Output the [X, Y] coordinate of the center of the cell containing the given text.  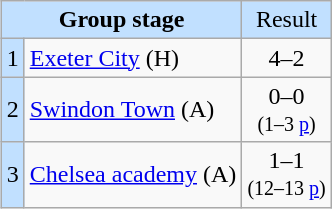
4–2 [286, 58]
Group stage [122, 20]
3 [12, 174]
Swindon Town (A) [133, 110]
Result [286, 20]
1–1(12–13 p) [286, 174]
2 [12, 110]
0–0(1–3 p) [286, 110]
Chelsea academy (A) [133, 174]
Exeter City (H) [133, 58]
1 [12, 58]
